Return [X, Y] of the center of cell containing provided text 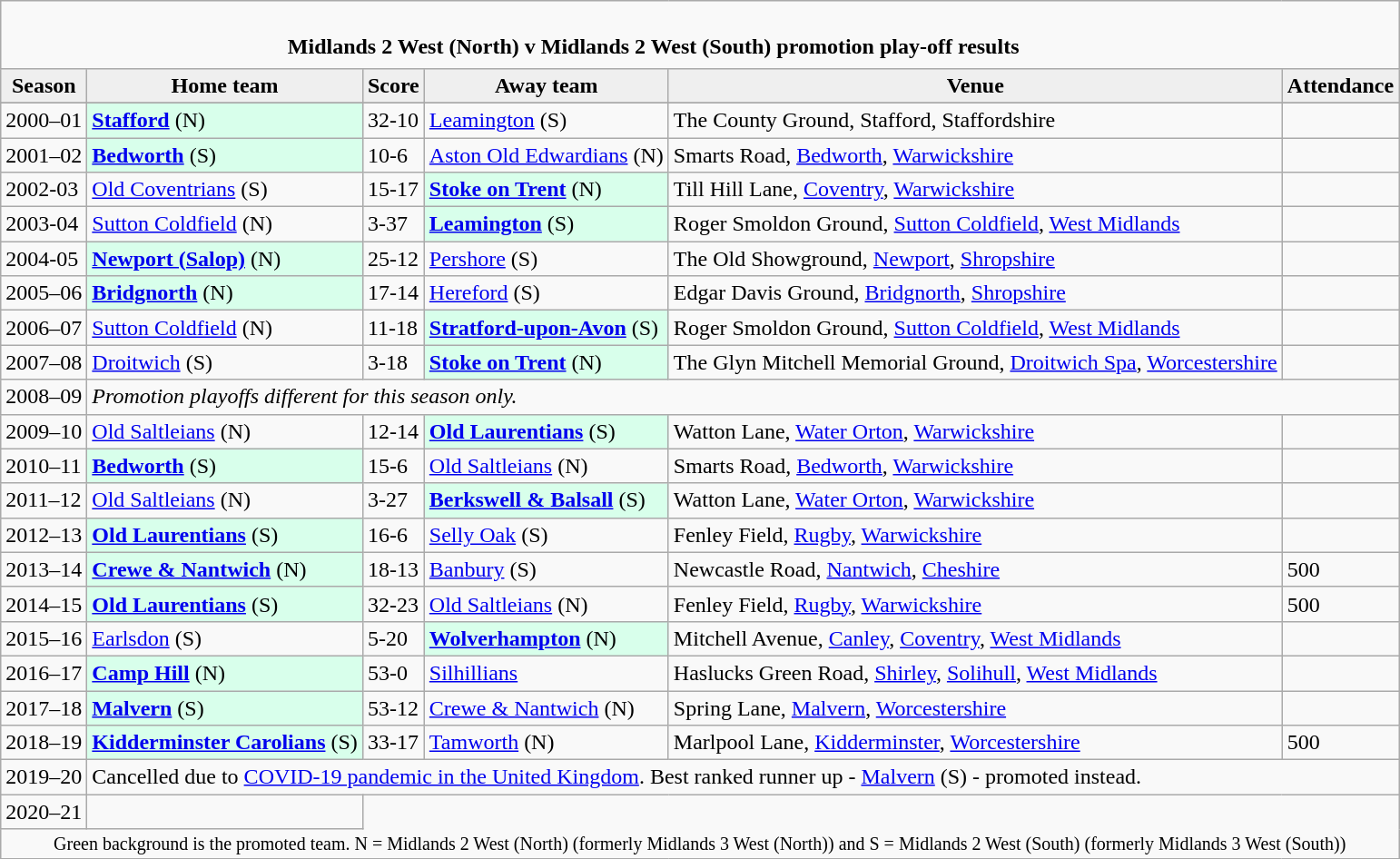
2017–18 [44, 707]
2013–14 [44, 569]
Home team [225, 85]
12-14 [393, 431]
15-17 [393, 190]
Stratford-upon-Avon (S) [547, 328]
Marlpool Lane, Kidderminster, Worcestershire [975, 743]
Earlsdon (S) [225, 638]
17-14 [393, 293]
Season [44, 85]
2002-03 [44, 190]
Away team [547, 85]
53-12 [393, 707]
Aston Old Edwardians (N) [547, 155]
Stafford (N) [225, 120]
Malvern (S) [225, 707]
Attendance [1340, 85]
15-6 [393, 466]
2019–20 [44, 777]
33-17 [393, 743]
Berkswell & Balsall (S) [547, 500]
Camp Hill (N) [225, 673]
Bridgnorth (N) [225, 293]
2020–21 [44, 812]
Kidderminster Carolians (S) [225, 743]
3-18 [393, 362]
Pershore (S) [547, 259]
Newport (Salop) (N) [225, 259]
Droitwich (S) [225, 362]
Score [393, 85]
Wolverhampton (N) [547, 638]
2003-04 [44, 224]
53-0 [393, 673]
3-37 [393, 224]
2014–15 [44, 604]
Till Hill Lane, Coventry, Warwickshire [975, 190]
10-6 [393, 155]
2016–17 [44, 673]
The Glyn Mitchell Memorial Ground, Droitwich Spa, Worcestershire [975, 362]
Venue [975, 85]
16-6 [393, 535]
2005–06 [44, 293]
Edgar Davis Ground, Bridgnorth, Shropshire [975, 293]
The Old Showground, Newport, Shropshire [975, 259]
25-12 [393, 259]
Old Coventrians (S) [225, 190]
Newcastle Road, Nantwich, Cheshire [975, 569]
2008–09 [44, 397]
3-27 [393, 500]
32-10 [393, 120]
Banbury (S) [547, 569]
Promotion playoffs different for this season only. [743, 397]
2012–13 [44, 535]
Haslucks Green Road, Shirley, Solihull, West Midlands [975, 673]
2006–07 [44, 328]
2010–11 [44, 466]
2015–16 [44, 638]
Hereford (S) [547, 293]
2004-05 [44, 259]
Selly Oak (S) [547, 535]
Mitchell Avenue, Canley, Coventry, West Midlands [975, 638]
2011–12 [44, 500]
2009–10 [44, 431]
2000–01 [44, 120]
The County Ground, Stafford, Staffordshire [975, 120]
2007–08 [44, 362]
11-18 [393, 328]
Cancelled due to COVID-19 pandemic in the United Kingdom. Best ranked runner up - Malvern (S) - promoted instead. [743, 777]
32-23 [393, 604]
5-20 [393, 638]
2018–19 [44, 743]
Silhillians [547, 673]
Spring Lane, Malvern, Worcestershire [975, 707]
Tamworth (N) [547, 743]
2001–02 [44, 155]
18-13 [393, 569]
